Determine the [X, Y] coordinate at the center of the cell enclosing the given text.  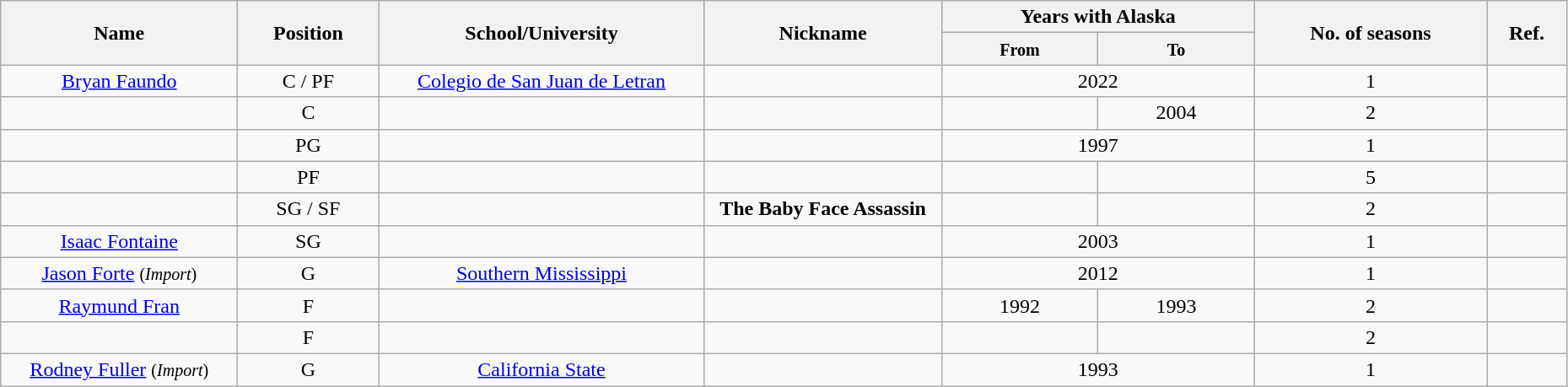
Colegio de San Juan de Letran [542, 81]
2022 [1098, 81]
To [1177, 49]
Isaac Fontaine [120, 241]
PF [309, 177]
Southern Mississippi [542, 273]
2003 [1098, 241]
PG [309, 145]
School/University [542, 33]
From [1020, 49]
Raymund Fran [120, 305]
Jason Forte (Import) [120, 273]
5 [1370, 177]
SG [309, 241]
SG / SF [309, 209]
C [309, 113]
Position [309, 33]
1997 [1098, 145]
No. of seasons [1370, 33]
Nickname [823, 33]
2004 [1177, 113]
Name [120, 33]
Ref. [1527, 33]
The Baby Face Assassin [823, 209]
California State [542, 369]
C / PF [309, 81]
2012 [1098, 273]
1992 [1020, 305]
Years with Alaska [1098, 17]
Rodney Fuller (Import) [120, 369]
Bryan Faundo [120, 81]
